Scan for the cell matching the given text and deliver its [x, y] coordinate at center. 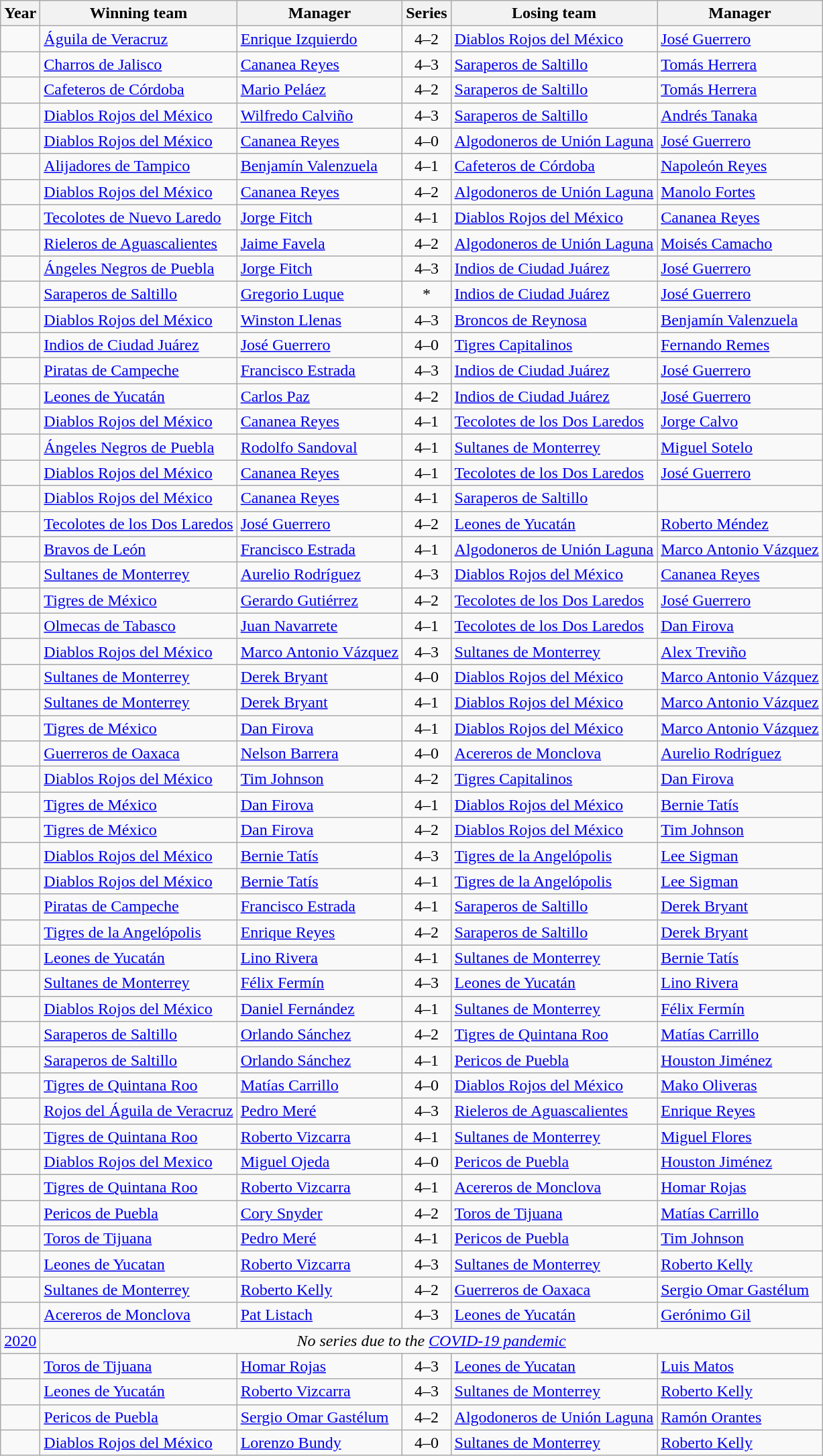
Manolo Fortes [740, 192]
Mario Peláez [319, 90]
Charros de Jalisco [138, 64]
Olmecas de Tabasco [138, 626]
Miguel Sotelo [740, 447]
2020 [20, 1341]
Napoleón Reyes [740, 166]
Alijadores de Tampico [138, 166]
Pat Listach [319, 1315]
Lorenzo Bundy [319, 1443]
Losing team [554, 13]
* [427, 294]
Winning team [138, 13]
Miguel Flores [740, 1137]
Series [427, 13]
Ramón Orantes [740, 1417]
Broncos de Reynosa [554, 320]
Alex Treviño [740, 651]
Diablos Rojos del Mexico [138, 1162]
Jaime Favela [319, 243]
Andrés Tanaka [740, 115]
Gerardo Gutiérrez [319, 600]
Wilfredo Calviño [319, 115]
Gerónimo Gil [740, 1315]
Rojos del Águila de Veracruz [138, 1111]
Águila de Veracruz [138, 39]
Gregorio Luque [319, 294]
Winston Llenas [319, 320]
Daniel Fernández [319, 1009]
Enrique Izquierdo [319, 39]
Roberto Méndez [740, 524]
Fernando Remes [740, 345]
Mako Oliveras [740, 1085]
Rodolfo Sandoval [319, 447]
Moisés Camacho [740, 243]
Tecolotes de Nuevo Laredo [138, 217]
Jorge Calvo [740, 422]
Cory Snyder [319, 1213]
Luis Matos [740, 1366]
Bravos de León [138, 549]
Juan Navarrete [319, 626]
Miguel Ojeda [319, 1162]
Carlos Paz [319, 396]
No series due to the COVID-19 pandemic [431, 1341]
Nelson Barrera [319, 754]
Year [20, 13]
